Pinpoint the cell where the given text exists, returning its (X, Y) midpoint coordinate. 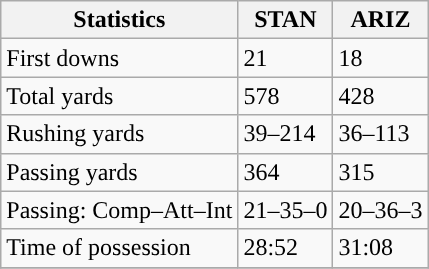
STAN (286, 20)
Statistics (120, 20)
Passing yards (120, 172)
Total yards (120, 96)
ARIZ (380, 20)
21–35–0 (286, 210)
21 (286, 58)
578 (286, 96)
36–113 (380, 134)
315 (380, 172)
20–36–3 (380, 210)
First downs (120, 58)
Passing: Comp–Att–Int (120, 210)
Time of possession (120, 248)
39–214 (286, 134)
18 (380, 58)
428 (380, 96)
31:08 (380, 248)
28:52 (286, 248)
364 (286, 172)
Rushing yards (120, 134)
